For the text-containing cell, return its midpoint in [X, Y] coordinate format. 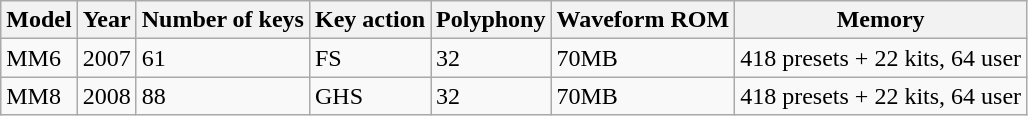
FS [370, 58]
Memory [881, 20]
88 [222, 96]
Key action [370, 20]
GHS [370, 96]
Waveform ROM [643, 20]
61 [222, 58]
2008 [106, 96]
MM6 [39, 58]
MM8 [39, 96]
Year [106, 20]
2007 [106, 58]
Polyphony [491, 20]
Number of keys [222, 20]
Model [39, 20]
